Determine the (X, Y) coordinate at the center of the cell enclosing the given text.  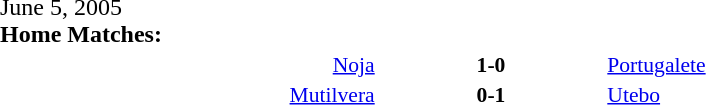
1-0 (492, 64)
